Extract the (x, y) coordinate from the center of the cell holding the provided text.  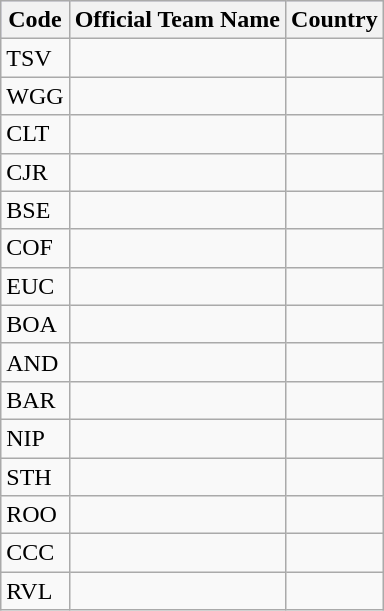
Country (335, 20)
CJR (35, 172)
COF (35, 248)
BOA (35, 324)
NIP (35, 438)
BSE (35, 210)
CCC (35, 553)
BAR (35, 400)
ROO (35, 515)
Official Team Name (177, 20)
Code (35, 20)
RVL (35, 591)
CLT (35, 134)
AND (35, 362)
WGG (35, 96)
STH (35, 477)
TSV (35, 58)
EUC (35, 286)
